Pinpoint the cell where the given text exists, returning its (x, y) midpoint coordinate. 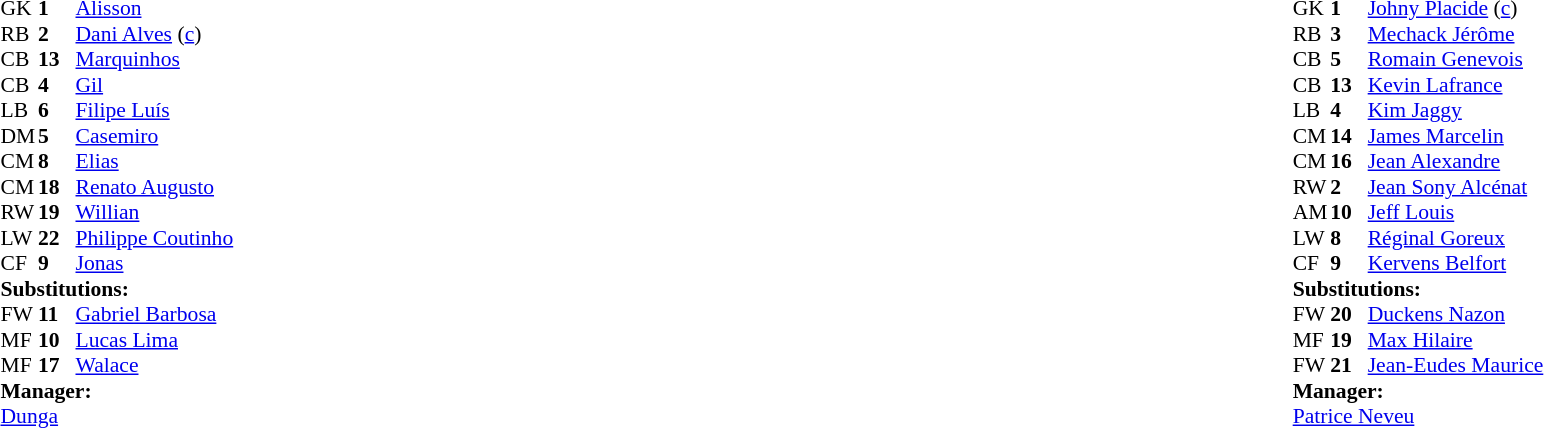
DM (19, 136)
Casemiro (155, 136)
Lucas Lima (155, 340)
Renato Augusto (155, 187)
16 (1349, 161)
Kevin Lafrance (1456, 85)
Dani Alves (c) (155, 34)
Jeff Louis (1456, 213)
6 (57, 111)
Jonas (155, 263)
Marquinhos (155, 59)
17 (57, 365)
Romain Genevois (1456, 59)
21 (1349, 365)
Gabriel Barbosa (155, 315)
Jean-Eudes Maurice (1456, 365)
Elias (155, 161)
Kim Jaggy (1456, 111)
Duckens Nazon (1456, 315)
Gil (155, 85)
Philippe Coutinho (155, 238)
22 (57, 238)
14 (1349, 136)
Kervens Belfort (1456, 263)
11 (57, 315)
Mechack Jérôme (1456, 34)
20 (1349, 315)
Jean Sony Alcénat (1456, 187)
Jean Alexandre (1456, 161)
AM (1312, 213)
Filipe Luís (155, 111)
Walace (155, 365)
3 (1349, 34)
Max Hilaire (1456, 340)
18 (57, 187)
Willian (155, 213)
Réginal Goreux (1456, 238)
James Marcelin (1456, 136)
